For the text-containing cell, return its midpoint in (X, Y) coordinate format. 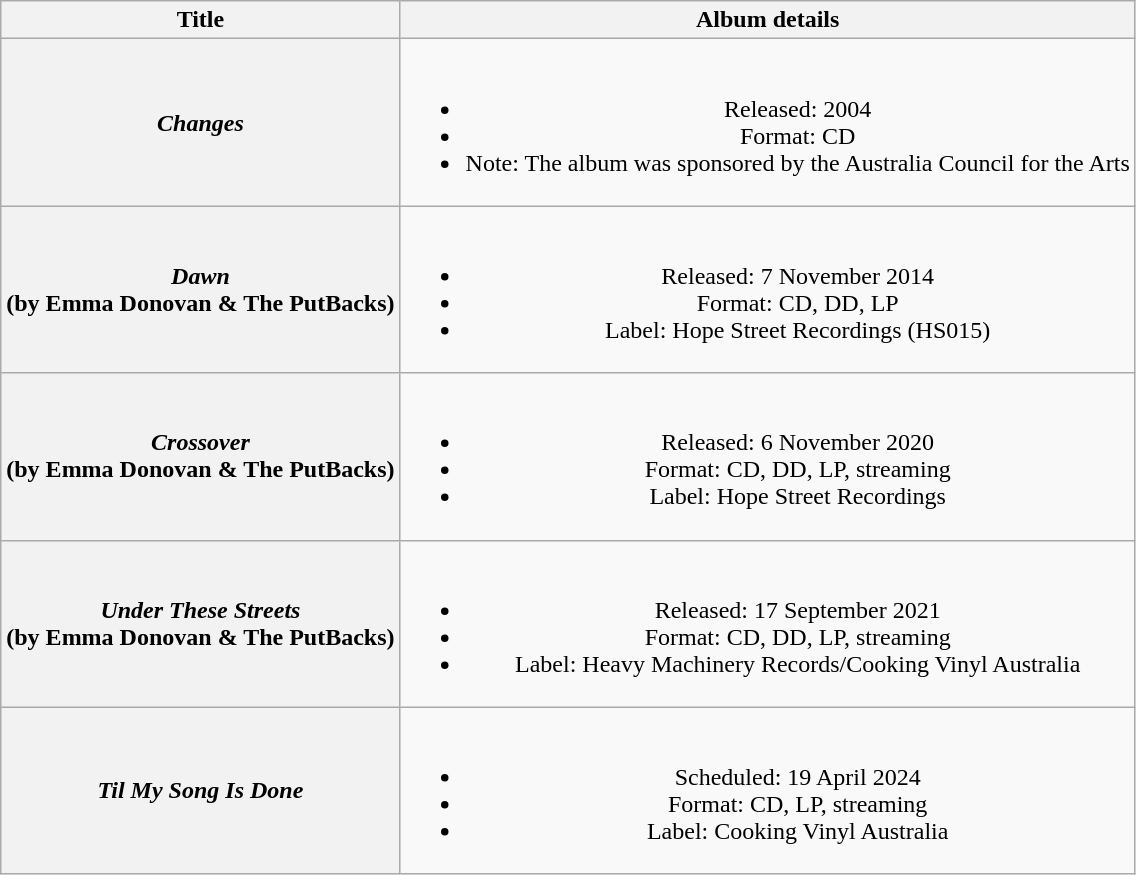
Released: 17 September 2021Format: CD, DD, LP, streamingLabel: Heavy Machinery Records/Cooking Vinyl Australia (768, 624)
Album details (768, 20)
Released: 7 November 2014Format: CD, DD, LPLabel: Hope Street Recordings (HS015) (768, 290)
Changes (200, 122)
Crossover (by Emma Donovan & The PutBacks) (200, 456)
Title (200, 20)
Scheduled: 19 April 2024Format: CD, LP, streamingLabel: Cooking Vinyl Australia (768, 790)
Released: 2004Format: CDNote: The album was sponsored by the Australia Council for the Arts (768, 122)
Dawn (by Emma Donovan & The PutBacks) (200, 290)
Released: 6 November 2020Format: CD, DD, LP, streamingLabel: Hope Street Recordings (768, 456)
Under These Streets (by Emma Donovan & The PutBacks) (200, 624)
Til My Song Is Done (200, 790)
